For the text-containing cell, return its midpoint in [x, y] coordinate format. 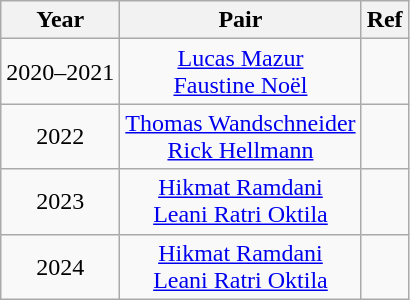
2022 [60, 136]
Lucas MazurFaustine Noël [240, 72]
2020–2021 [60, 72]
Pair [240, 20]
Year [60, 20]
Ref [384, 20]
2024 [60, 266]
2023 [60, 202]
Thomas WandschneiderRick Hellmann [240, 136]
